Detect which cell encompasses the target text, then output its (X, Y) center coordinate. 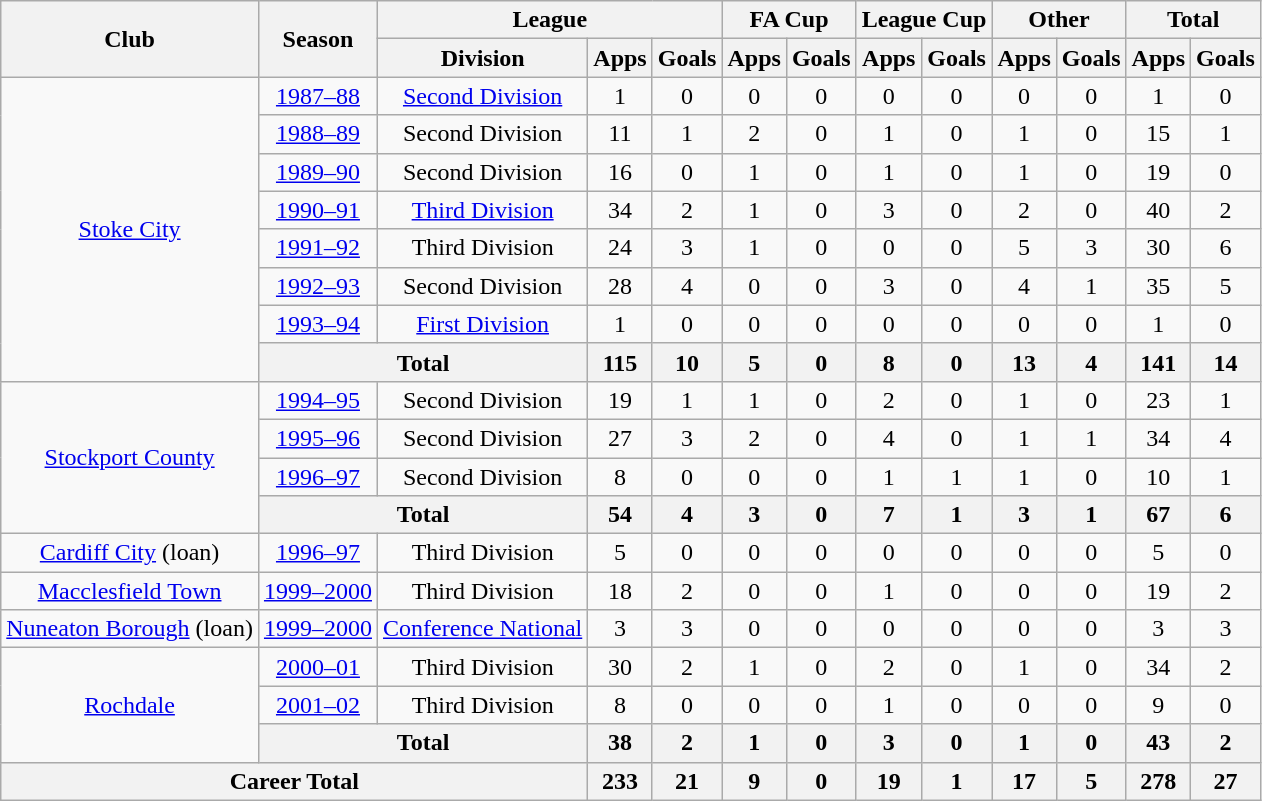
141 (1158, 362)
Season (318, 39)
Macclesfield Town (130, 591)
1991–92 (318, 248)
40 (1158, 210)
24 (620, 248)
13 (1024, 362)
67 (1158, 515)
Stockport County (130, 457)
17 (1024, 781)
35 (1158, 286)
FA Cup (789, 20)
Cardiff City (loan) (130, 553)
233 (620, 781)
18 (620, 591)
54 (620, 515)
First Division (482, 324)
43 (1158, 743)
115 (620, 362)
Career Total (294, 781)
Nuneaton Borough (loan) (130, 629)
1987–88 (318, 96)
1989–90 (318, 172)
1993–94 (318, 324)
Rochdale (130, 705)
14 (1226, 362)
Conference National (482, 629)
2000–01 (318, 667)
21 (687, 781)
1995–96 (318, 438)
7 (888, 515)
11 (620, 134)
38 (620, 743)
278 (1158, 781)
Division (482, 58)
1994–95 (318, 400)
1990–91 (318, 210)
League Cup (924, 20)
League (549, 20)
1988–89 (318, 134)
1992–93 (318, 286)
28 (620, 286)
Stoke City (130, 229)
15 (1158, 134)
2001–02 (318, 705)
16 (620, 172)
Other (1059, 20)
Club (130, 39)
23 (1158, 400)
